For the text-containing cell, return its midpoint in (x, y) coordinate format. 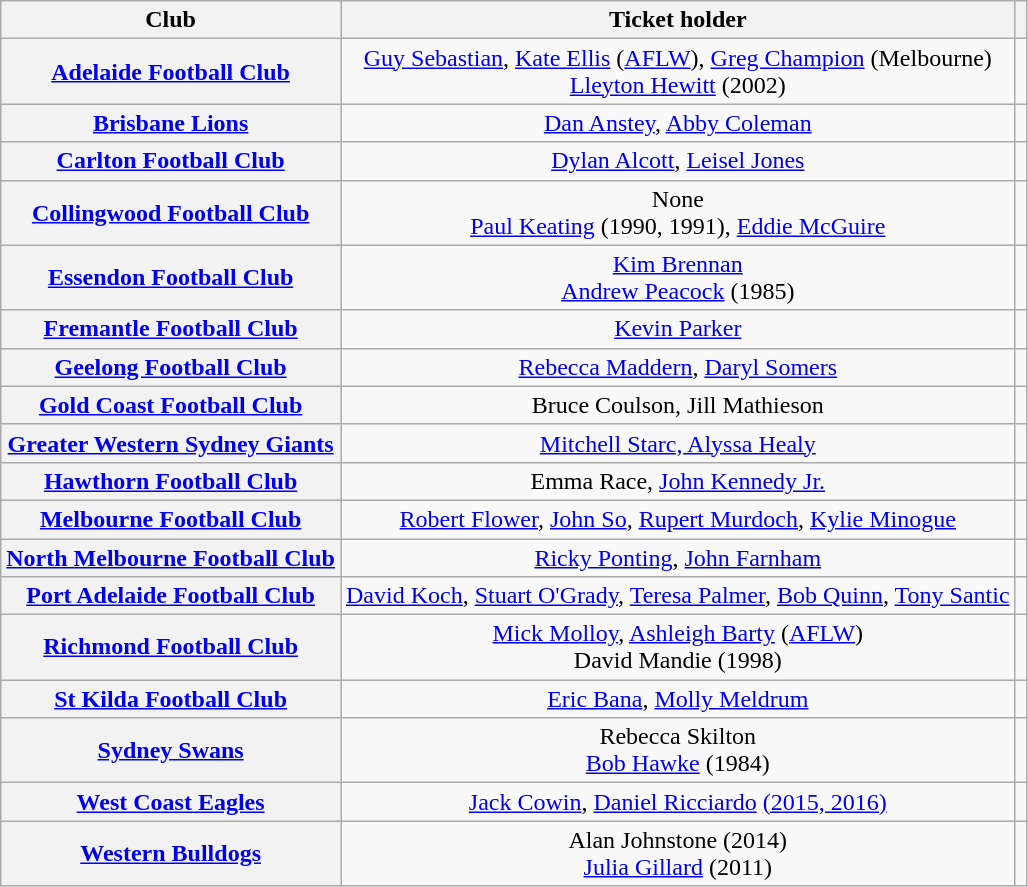
NonePaul Keating (1990, 1991), Eddie McGuire (678, 212)
Dylan Alcott, Leisel Jones (678, 161)
St Kilda Football Club (171, 699)
Carlton Football Club (171, 161)
North Melbourne Football Club (171, 557)
Essendon Football Club (171, 278)
Kevin Parker (678, 329)
Dan Anstey, Abby Coleman (678, 123)
Gold Coast Football Club (171, 405)
Alan Johnstone (2014)Julia Gillard (2011) (678, 854)
Melbourne Football Club (171, 519)
Collingwood Football Club (171, 212)
Western Bulldogs (171, 854)
Emma Race, John Kennedy Jr. (678, 481)
Club (171, 20)
Jack Cowin, Daniel Ricciardo (2015, 2016) (678, 802)
Greater Western Sydney Giants (171, 443)
Eric Bana, Molly Meldrum (678, 699)
Geelong Football Club (171, 367)
David Koch, Stuart O'Grady, Teresa Palmer, Bob Quinn, Tony Santic (678, 596)
Richmond Football Club (171, 648)
Adelaide Football Club (171, 72)
Ticket holder (678, 20)
Kim BrennanAndrew Peacock (1985) (678, 278)
Robert Flower, John So, Rupert Murdoch, Kylie Minogue (678, 519)
Brisbane Lions (171, 123)
Mitchell Starc, Alyssa Healy (678, 443)
Guy Sebastian, Kate Ellis (AFLW), Greg Champion (Melbourne)Lleyton Hewitt (2002) (678, 72)
Mick Molloy, Ashleigh Barty (AFLW)David Mandie (1998) (678, 648)
Sydney Swans (171, 750)
Fremantle Football Club (171, 329)
Bruce Coulson, Jill Mathieson (678, 405)
Hawthorn Football Club (171, 481)
West Coast Eagles (171, 802)
Rebecca SkiltonBob Hawke (1984) (678, 750)
Port Adelaide Football Club (171, 596)
Rebecca Maddern, Daryl Somers (678, 367)
Ricky Ponting, John Farnham (678, 557)
